Identify which cell holds the provided text, then report its (x, y) central coordinate. 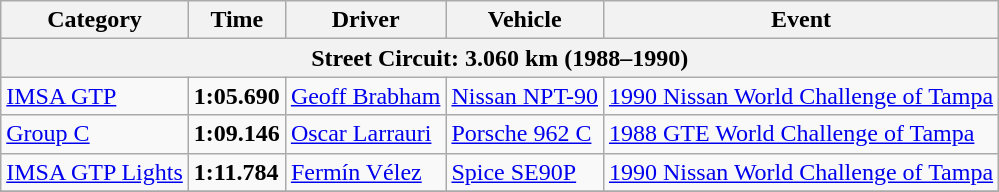
Driver (366, 20)
Spice SE90P (525, 172)
Porsche 962 C (525, 134)
Geoff Brabham (366, 96)
1:09.146 (236, 134)
Street Circuit: 3.060 km (1988–1990) (500, 58)
IMSA GTP Lights (95, 172)
1:11.784 (236, 172)
IMSA GTP (95, 96)
1988 GTE World Challenge of Tampa (800, 134)
Group C (95, 134)
Vehicle (525, 20)
Category (95, 20)
Time (236, 20)
Nissan NPT-90 (525, 96)
Fermín Vélez (366, 172)
Event (800, 20)
Oscar Larrauri (366, 134)
1:05.690 (236, 96)
